For the text-containing cell, return its midpoint in [x, y] coordinate format. 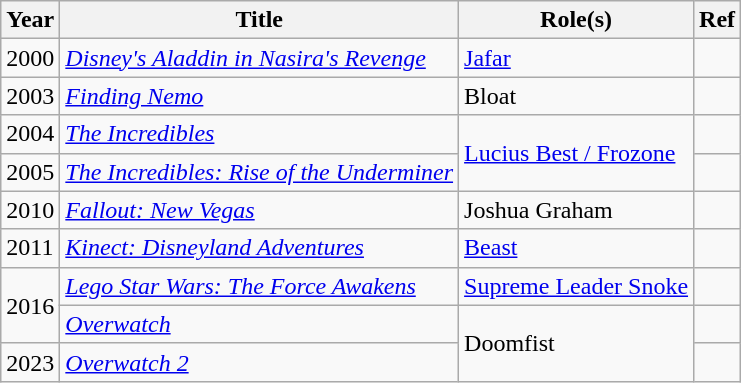
2023 [30, 362]
The Incredibles: Rise of the Underminer [260, 172]
Kinect: Disneyland Adventures [260, 248]
2010 [30, 210]
Ref [718, 20]
Joshua Graham [576, 210]
Title [260, 20]
2004 [30, 134]
Role(s) [576, 20]
Lego Star Wars: The Force Awakens [260, 286]
Lucius Best / Frozone [576, 153]
Jafar [576, 58]
2011 [30, 248]
2016 [30, 305]
2003 [30, 96]
Beast [576, 248]
Overwatch [260, 324]
2005 [30, 172]
Bloat [576, 96]
Supreme Leader Snoke [576, 286]
The Incredibles [260, 134]
Year [30, 20]
Finding Nemo [260, 96]
Fallout: New Vegas [260, 210]
Doomfist [576, 343]
Disney's Aladdin in Nasira's Revenge [260, 58]
Overwatch 2 [260, 362]
2000 [30, 58]
